Return [x, y] of the center of cell containing provided text 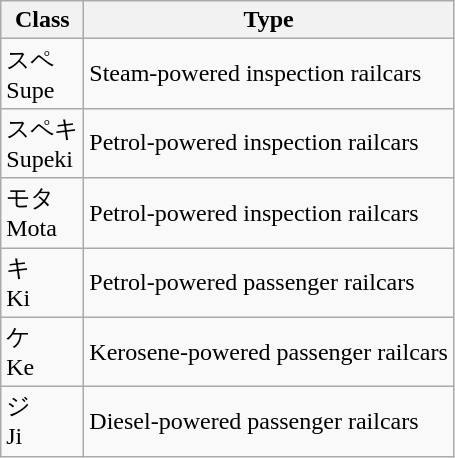
スペSupe [42, 74]
ケKe [42, 352]
Petrol-powered passenger railcars [269, 283]
Steam-powered inspection railcars [269, 74]
Type [269, 20]
Diesel-powered passenger railcars [269, 422]
Class [42, 20]
モタMota [42, 213]
ジJi [42, 422]
スペキSupeki [42, 143]
Kerosene-powered passenger railcars [269, 352]
キKi [42, 283]
